Provide the (x, y) coordinate of the cell's center where the given text is located.  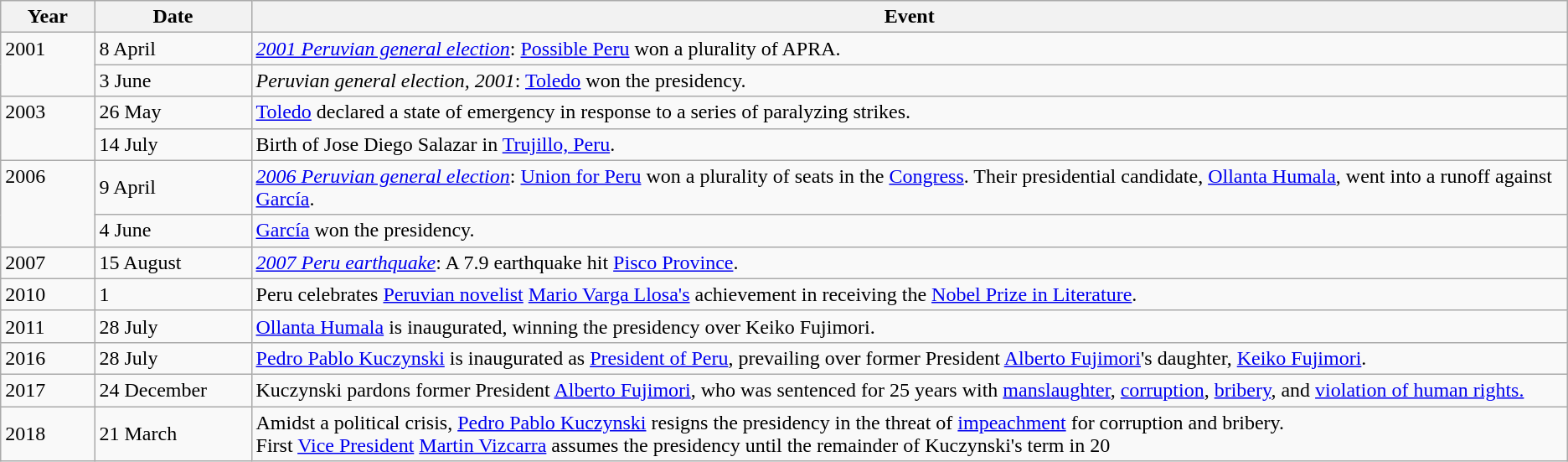
Ollanta Humala is inaugurated, winning the presidency over Keiko Fujimori. (910, 326)
Peruvian general election, 2001: Toledo won the presidency. (910, 80)
Pedro Pablo Kuczynski is inaugurated as President of Peru, prevailing over former President Alberto Fujimori's daughter, Keiko Fujimori. (910, 358)
Date (173, 17)
21 March (173, 433)
9 April (173, 188)
Year (48, 17)
2018 (48, 433)
15 August (173, 262)
2007 Peru earthquake: A 7.9 earthquake hit Pisco Province. (910, 262)
2001 (48, 65)
2011 (48, 326)
Peru celebrates Peruvian novelist Mario Varga Llosa's achievement in receiving the Nobel Prize in Literature. (910, 294)
García won the presidency. (910, 231)
2003 (48, 128)
14 July (173, 144)
2016 (48, 358)
26 May (173, 112)
Birth of Jose Diego Salazar in Trujillo, Peru. (910, 144)
Event (910, 17)
4 June (173, 231)
2017 (48, 390)
8 April (173, 49)
2007 (48, 262)
2001 Peruvian general election: Possible Peru won a plurality of APRA. (910, 49)
Toledo declared a state of emergency in response to a series of paralyzing strikes. (910, 112)
1 (173, 294)
2006 (48, 203)
2010 (48, 294)
24 December (173, 390)
3 June (173, 80)
